Provide the [x, y] coordinate of the cell's center where the given text is located.  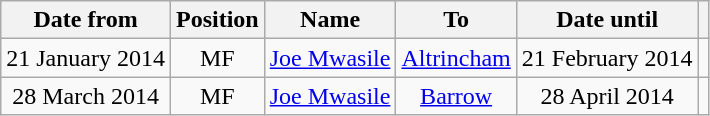
Barrow [456, 96]
Date until [607, 20]
Date from [86, 20]
Altrincham [456, 58]
To [456, 20]
Position [217, 20]
21 January 2014 [86, 58]
21 February 2014 [607, 58]
28 March 2014 [86, 96]
28 April 2014 [607, 96]
Name [330, 20]
